Output the (x, y) coordinate of the center of the cell containing the given text.  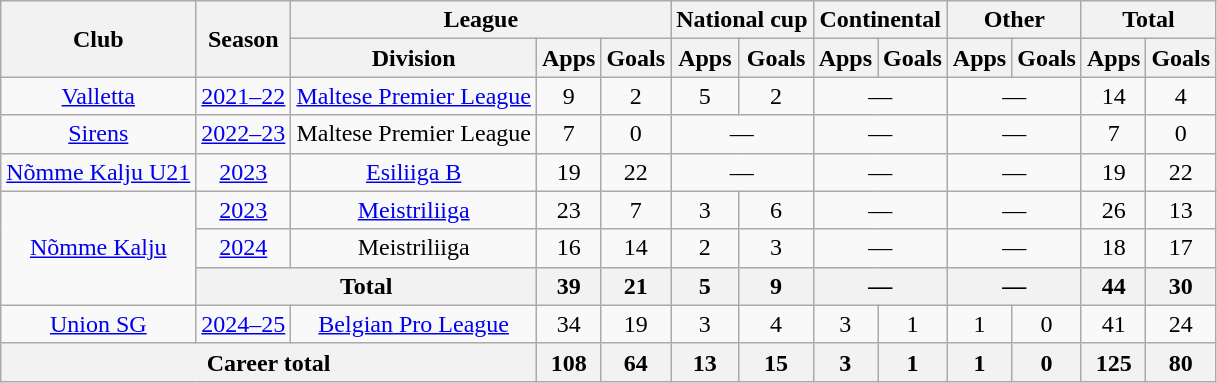
Other (1014, 20)
17 (1181, 248)
64 (636, 362)
26 (1113, 210)
34 (568, 324)
Division (414, 58)
Club (98, 39)
Nõmme Kalju U21 (98, 172)
21 (636, 286)
League (481, 20)
Career total (269, 362)
125 (1113, 362)
Esiliiga B (414, 172)
2024 (244, 248)
National cup (742, 20)
80 (1181, 362)
18 (1113, 248)
Union SG (98, 324)
Belgian Pro League (414, 324)
Valletta (98, 96)
15 (776, 362)
39 (568, 286)
30 (1181, 286)
16 (568, 248)
108 (568, 362)
2021–22 (244, 96)
Season (244, 39)
Continental (880, 20)
2022–23 (244, 134)
23 (568, 210)
6 (776, 210)
24 (1181, 324)
2024–25 (244, 324)
Nõmme Kalju (98, 248)
44 (1113, 286)
Sirens (98, 134)
41 (1113, 324)
